Capture the cell that displays the provided text and extract its (X, Y) central coordinate. 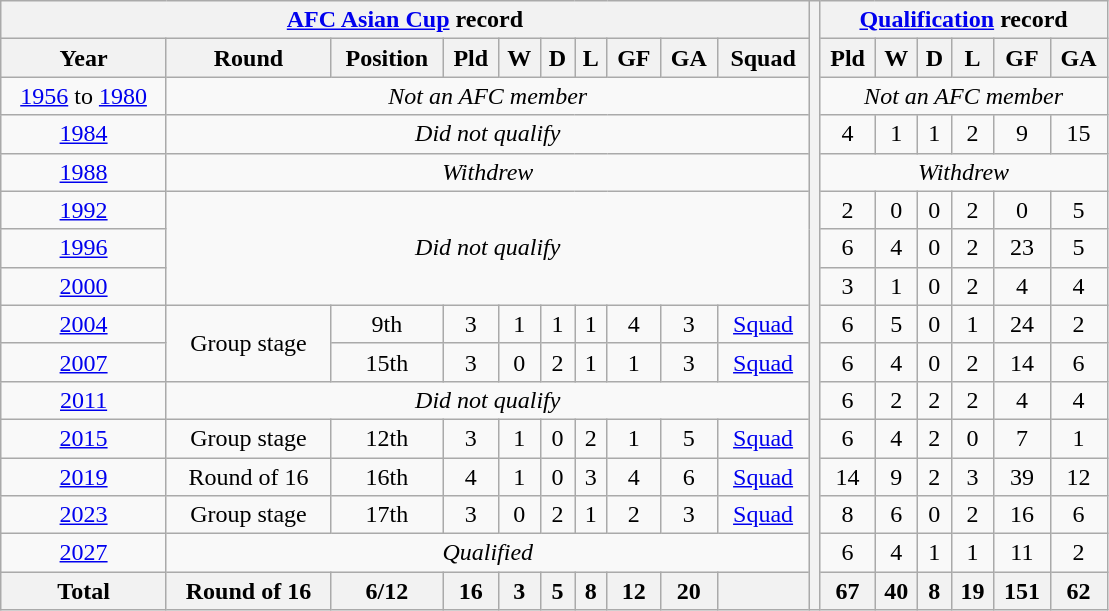
11 (1022, 553)
2000 (84, 286)
Qualification record (964, 20)
2023 (84, 515)
12th (386, 438)
15th (386, 362)
AFC Asian Cup record (405, 20)
62 (1078, 591)
2007 (84, 362)
Position (386, 58)
2019 (84, 477)
15 (1078, 134)
2015 (84, 438)
Qualified (488, 553)
17th (386, 515)
151 (1022, 591)
Total (84, 591)
2004 (84, 324)
40 (896, 591)
20 (690, 591)
1996 (84, 248)
2011 (84, 400)
1988 (84, 172)
19 (972, 591)
67 (848, 591)
Year (84, 58)
16th (386, 477)
Round (248, 58)
24 (1022, 324)
6/12 (386, 591)
1956 to 1980 (84, 96)
2027 (84, 553)
23 (1022, 248)
1992 (84, 210)
7 (1022, 438)
1984 (84, 134)
39 (1022, 477)
9th (386, 324)
